Return [x, y] of the center of cell containing provided text 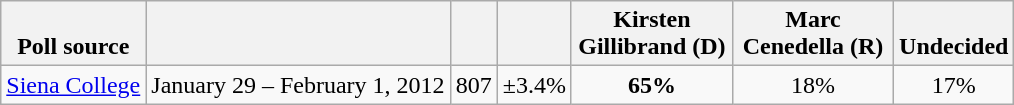
807 [474, 85]
MarcCenedella (R) [812, 34]
65% [652, 85]
18% [812, 85]
Undecided [954, 34]
KirstenGillibrand (D) [652, 34]
January 29 – February 1, 2012 [298, 85]
Siena College [74, 85]
±3.4% [534, 85]
17% [954, 85]
Poll source [74, 34]
